Search for the cell housing the specified text and yield its [x, y] center coordinate. 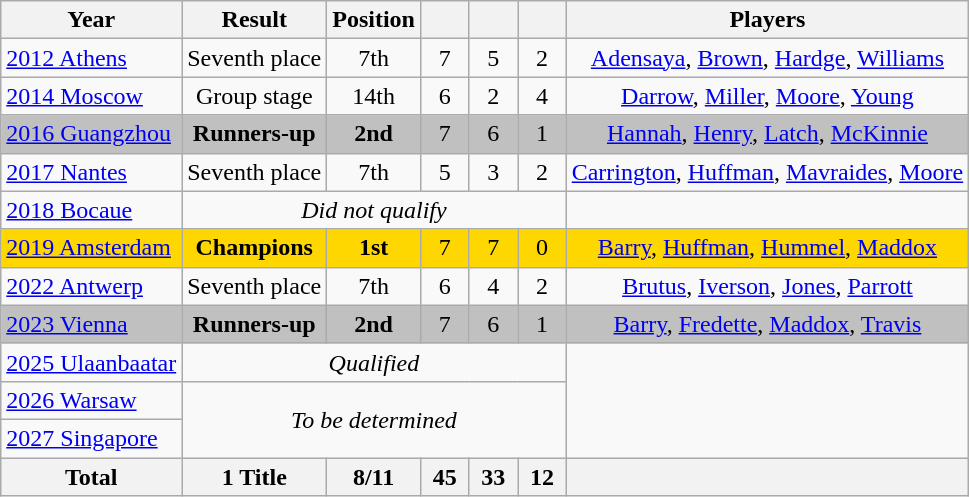
Barry, Fredette, Maddox, Travis [768, 324]
Qualified [374, 362]
Adensaya, Brown, Hardge, Williams [768, 58]
Total [92, 477]
12 [542, 477]
To be determined [374, 419]
3 [494, 172]
Hannah, Henry, Latch, McKinnie [768, 134]
2026 Warsaw [92, 400]
2019 Amsterdam [92, 248]
2018 Bocaue [92, 210]
2025 Ulaanbaatar [92, 362]
45 [444, 477]
Brutus, Iverson, Jones, Parrott [768, 286]
0 [542, 248]
2017 Nantes [92, 172]
Result [254, 20]
Players [768, 20]
2023 Vienna [92, 324]
Darrow, Miller, Moore, Young [768, 96]
2027 Singapore [92, 438]
1 Title [254, 477]
33 [494, 477]
2016 Guangzhou [92, 134]
2022 Antwerp [92, 286]
8/11 [374, 477]
Champions [254, 248]
1st [374, 248]
2012 Athens [92, 58]
Position [374, 20]
Carrington, Huffman, Mavraides, Moore [768, 172]
Group stage [254, 96]
Barry, Huffman, Hummel, Maddox [768, 248]
Year [92, 20]
Did not qualify [374, 210]
14th [374, 96]
2014 Moscow [92, 96]
